Scan for the cell matching the given text and deliver its [x, y] coordinate at center. 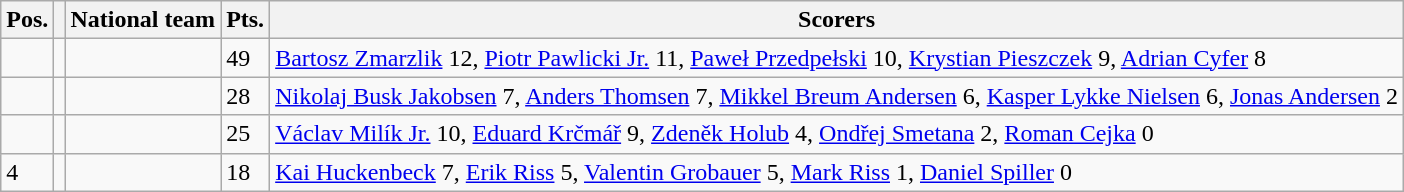
National team [143, 20]
4 [28, 172]
Nikolaj Busk Jakobsen 7, Anders Thomsen 7, Mikkel Breum Andersen 6, Kasper Lykke Nielsen 6, Jonas Andersen 2 [837, 96]
49 [246, 58]
25 [246, 134]
Pts. [246, 20]
18 [246, 172]
Scorers [837, 20]
Bartosz Zmarzlik 12, Piotr Pawlicki Jr. 11, Paweł Przedpełski 10, Krystian Pieszczek 9, Adrian Cyfer 8 [837, 58]
Kai Huckenbeck 7, Erik Riss 5, Valentin Grobauer 5, Mark Riss 1, Daniel Spiller 0 [837, 172]
Pos. [28, 20]
Václav Milík Jr. 10, Eduard Krčmář 9, Zdeněk Holub 4, Ondřej Smetana 2, Roman Cejka 0 [837, 134]
28 [246, 96]
